Detect which cell encompasses the target text, then output its (x, y) center coordinate. 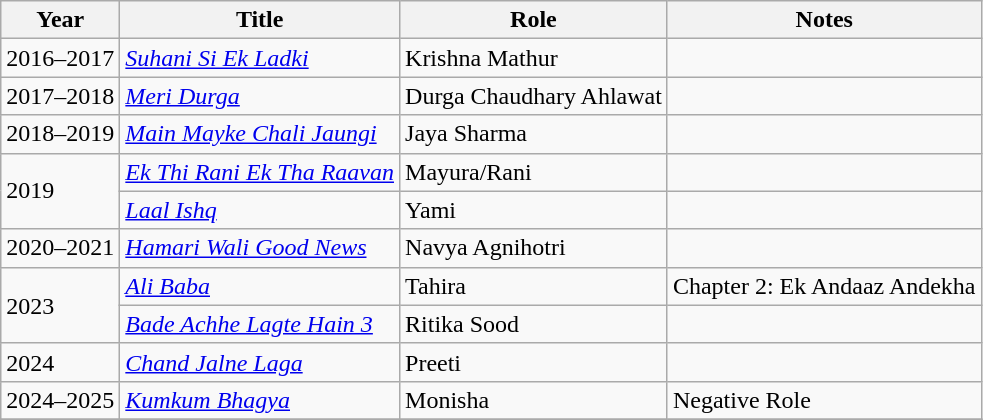
2020–2021 (60, 248)
2024 (60, 362)
Chapter 2: Ek Andaaz Andekha (824, 286)
Tahira (534, 286)
2024–2025 (60, 400)
Hamari Wali Good News (260, 248)
Bade Achhe Lagte Hain 3 (260, 324)
Role (534, 20)
Main Mayke Chali Jaungi (260, 134)
Durga Chaudhary Ahlawat (534, 96)
Jaya Sharma (534, 134)
2017–2018 (60, 96)
2023 (60, 305)
2016–2017 (60, 58)
Year (60, 20)
Laal Ishq (260, 210)
Ali Baba (260, 286)
Chand Jalne Laga (260, 362)
Ritika Sood (534, 324)
Suhani Si Ek Ladki (260, 58)
2019 (60, 191)
Krishna Mathur (534, 58)
Title (260, 20)
Negative Role (824, 400)
Notes (824, 20)
Yami (534, 210)
Preeti (534, 362)
Kumkum Bhagya (260, 400)
Mayura/Rani (534, 172)
Monisha (534, 400)
Meri Durga (260, 96)
Navya Agnihotri (534, 248)
2018–2019 (60, 134)
Ek Thi Rani Ek Tha Raavan (260, 172)
